For the text-containing cell, return its midpoint in (x, y) coordinate format. 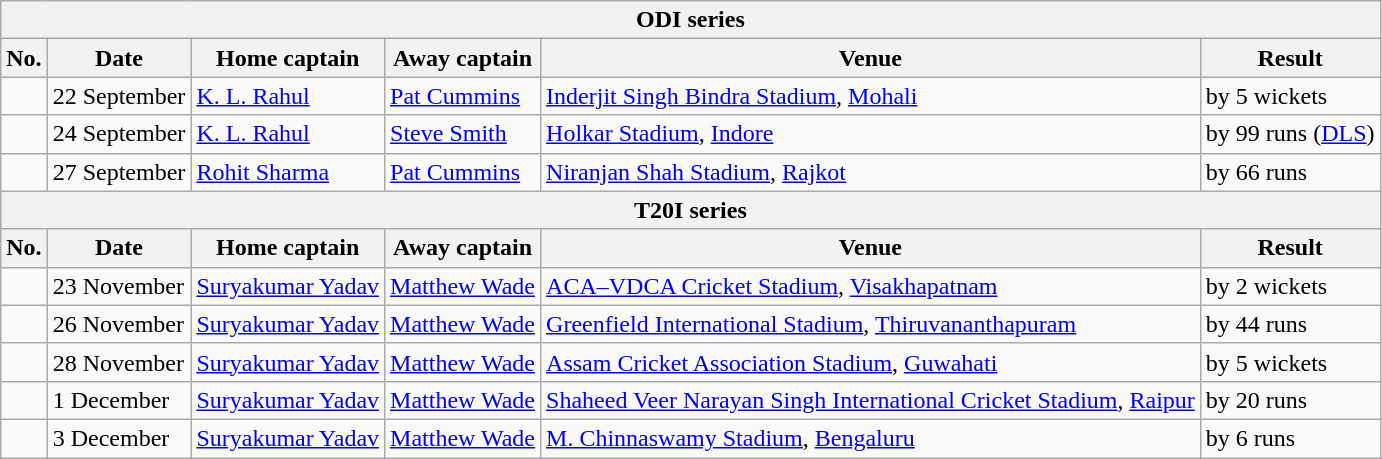
by 44 runs (1290, 324)
Assam Cricket Association Stadium, Guwahati (871, 362)
1 December (119, 400)
ODI series (690, 20)
3 December (119, 438)
23 November (119, 286)
by 6 runs (1290, 438)
M. Chinnaswamy Stadium, Bengaluru (871, 438)
Holkar Stadium, Indore (871, 134)
ACA–VDCA Cricket Stadium, Visakhapatnam (871, 286)
26 November (119, 324)
Steve Smith (463, 134)
28 November (119, 362)
by 66 runs (1290, 172)
22 September (119, 96)
Inderjit Singh Bindra Stadium, Mohali (871, 96)
by 2 wickets (1290, 286)
Niranjan Shah Stadium, Rajkot (871, 172)
Greenfield International Stadium, Thiruvananthapuram (871, 324)
Rohit Sharma (288, 172)
Shaheed Veer Narayan Singh International Cricket Stadium, Raipur (871, 400)
by 20 runs (1290, 400)
24 September (119, 134)
27 September (119, 172)
by 99 runs (DLS) (1290, 134)
T20I series (690, 210)
